Extract the [X, Y] coordinate from the center of the cell holding the provided text.  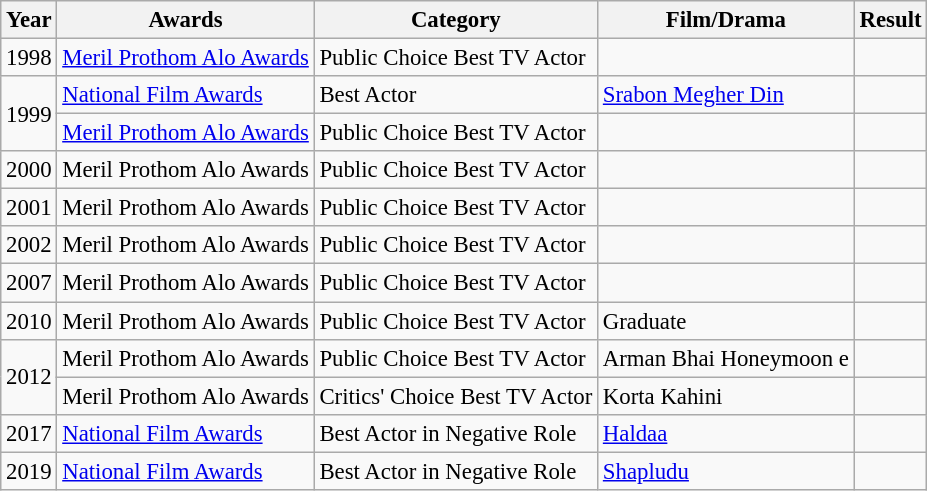
1999 [29, 114]
Srabon Megher Din [726, 95]
Shapludu [726, 471]
1998 [29, 58]
Arman Bhai Honeymoon e [726, 358]
Year [29, 20]
Critics' Choice Best TV Actor [456, 396]
2001 [29, 208]
Korta Kahini [726, 396]
Awards [186, 20]
Haldaa [726, 433]
2012 [29, 376]
Best Actor [456, 95]
2002 [29, 245]
2017 [29, 433]
Category [456, 20]
Result [890, 20]
2007 [29, 283]
Graduate [726, 321]
2010 [29, 321]
2000 [29, 170]
2019 [29, 471]
Film/Drama [726, 20]
